For the text-containing cell, return its midpoint in (x, y) coordinate format. 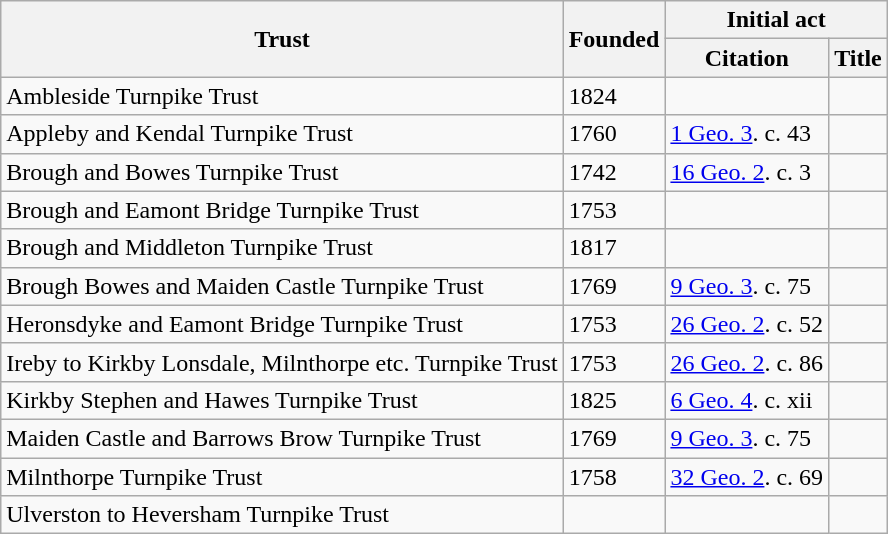
26 Geo. 2. c. 86 (747, 362)
1817 (614, 248)
1760 (614, 134)
1 Geo. 3. c. 43 (747, 134)
16 Geo. 2. c. 3 (747, 172)
1758 (614, 477)
32 Geo. 2. c. 69 (747, 477)
Brough Bowes and Maiden Castle Turnpike Trust (282, 286)
Ulverston to Heversham Turnpike Trust (282, 515)
Milnthorpe Turnpike Trust (282, 477)
Title (858, 58)
Ambleside Turnpike Trust (282, 96)
Brough and Middleton Turnpike Trust (282, 248)
Brough and Bowes Turnpike Trust (282, 172)
1825 (614, 400)
Appleby and Kendal Turnpike Trust (282, 134)
Initial act (776, 20)
Brough and Eamont Bridge Turnpike Trust (282, 210)
Ireby to Kirkby Lonsdale, Milnthorpe etc. Turnpike Trust (282, 362)
26 Geo. 2. c. 52 (747, 324)
Citation (747, 58)
Heronsdyke and Eamont Bridge Turnpike Trust (282, 324)
1742 (614, 172)
Founded (614, 39)
Trust (282, 39)
6 Geo. 4. c. xii (747, 400)
Maiden Castle and Barrows Brow Turnpike Trust (282, 438)
1824 (614, 96)
Kirkby Stephen and Hawes Turnpike Trust (282, 400)
